For the text-containing cell, return its midpoint in (X, Y) coordinate format. 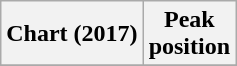
Chart (2017) (72, 34)
Peakposition (189, 34)
